Find where the given text appears and provide that cell's center as [X, Y] coordinate. 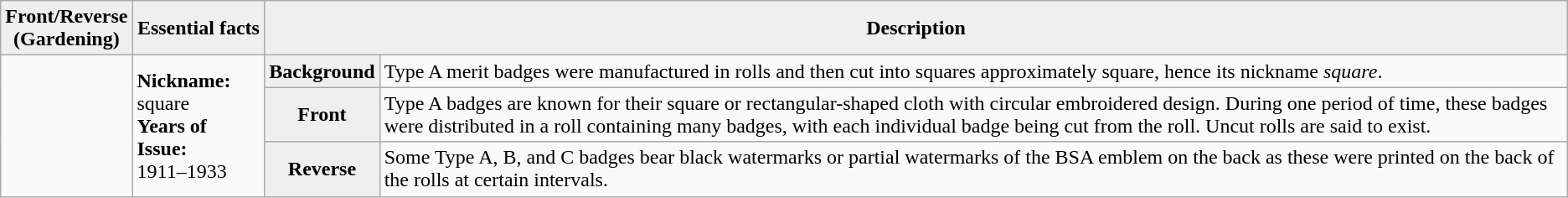
Essential facts [199, 29]
Nickname: square Years of Issue: 1911–1933 [199, 126]
Front/Reverse(Gardening) [67, 29]
Front [322, 114]
Reverse [322, 169]
Background [322, 71]
Description [916, 29]
Type A merit badges were manufactured in rolls and then cut into squares approximately square, hence its nickname square. [973, 71]
